Scan for the cell matching the given text and deliver its [X, Y] coordinate at center. 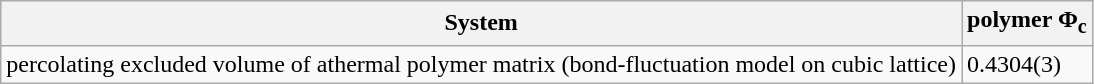
polymer Φc [1028, 23]
0.4304(3) [1028, 64]
System [482, 23]
percolating excluded volume of athermal polymer matrix (bond-fluctuation model on cubic lattice) [482, 64]
